Pinpoint the cell where the given text exists, returning its (X, Y) midpoint coordinate. 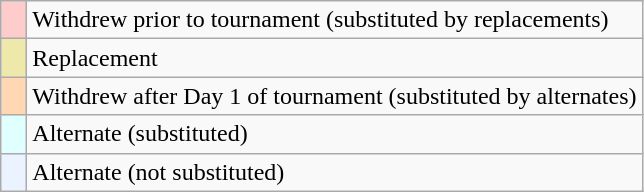
Withdrew after Day 1 of tournament (substituted by alternates) (334, 96)
Alternate (not substituted) (334, 172)
Replacement (334, 58)
Withdrew prior to tournament (substituted by replacements) (334, 20)
Alternate (substituted) (334, 134)
